Return the (X, Y) coordinate for the center point of the cell that contains the specified text.  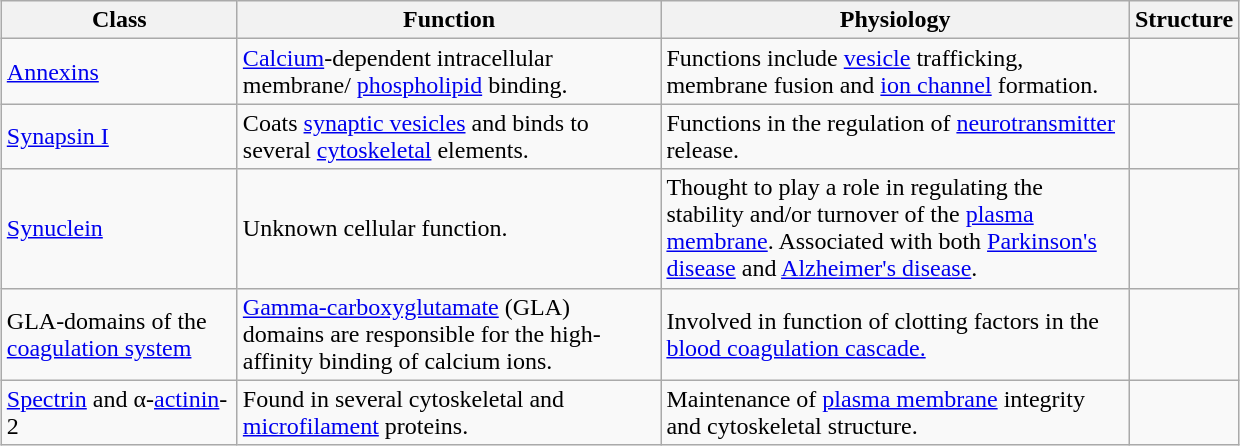
GLA-domains of the coagulation system (119, 334)
Functions in the regulation of neurotransmitter release. (896, 136)
Calcium-dependent intracellular membrane/ phospholipid binding. (449, 72)
Class (119, 20)
Function (449, 20)
Unknown cellular function. (449, 228)
Functions include vesicle trafficking, membrane fusion and ion channel formation. (896, 72)
Coats synaptic vesicles and binds to several cytoskeletal elements. (449, 136)
Synapsin I (119, 136)
Annexins (119, 72)
Maintenance of plasma membrane integrity and cytoskeletal structure. (896, 412)
Physiology (896, 20)
Structure (1184, 20)
Synuclein (119, 228)
Gamma-carboxyglutamate (GLA) domains are responsible for the high-affinity binding of calcium ions. (449, 334)
Involved in function of clotting factors in the blood coagulation cascade. (896, 334)
Spectrin and α-actinin-2 (119, 412)
Found in several cytoskeletal and microfilament proteins. (449, 412)
